Return the (x, y) coordinate for the center point of the cell that contains the specified text.  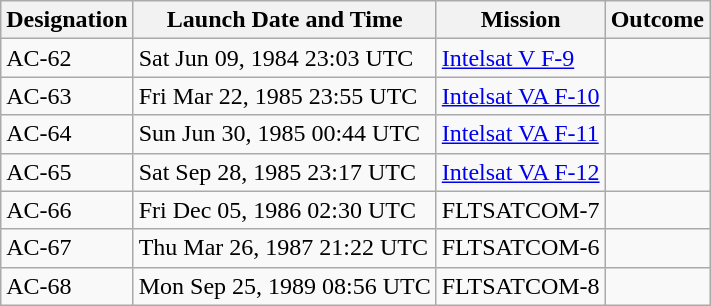
Thu Mar 26, 1987 21:22 UTC (284, 248)
Fri Dec 05, 1986 02:30 UTC (284, 210)
Mon Sep 25, 1989 08:56 UTC (284, 286)
Intelsat VA F-12 (520, 172)
AC-62 (67, 58)
AC-63 (67, 96)
Launch Date and Time (284, 20)
AC-66 (67, 210)
AC-67 (67, 248)
Intelsat V F-9 (520, 58)
Intelsat VA F-10 (520, 96)
AC-64 (67, 134)
Sun Jun 30, 1985 00:44 UTC (284, 134)
AC-65 (67, 172)
Sat Sep 28, 1985 23:17 UTC (284, 172)
Intelsat VA F-11 (520, 134)
FLTSATCOM-6 (520, 248)
Fri Mar 22, 1985 23:55 UTC (284, 96)
AC-68 (67, 286)
FLTSATCOM-8 (520, 286)
Mission (520, 20)
Sat Jun 09, 1984 23:03 UTC (284, 58)
FLTSATCOM-7 (520, 210)
Designation (67, 20)
Outcome (657, 20)
